Detect which cell encompasses the target text, then output its [x, y] center coordinate. 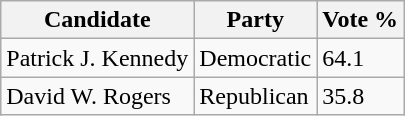
David W. Rogers [98, 96]
64.1 [360, 58]
35.8 [360, 96]
Party [256, 20]
Candidate [98, 20]
Vote % [360, 20]
Democratic [256, 58]
Patrick J. Kennedy [98, 58]
Republican [256, 96]
